Return the [X, Y] coordinate for the center point of the cell that contains the specified text.  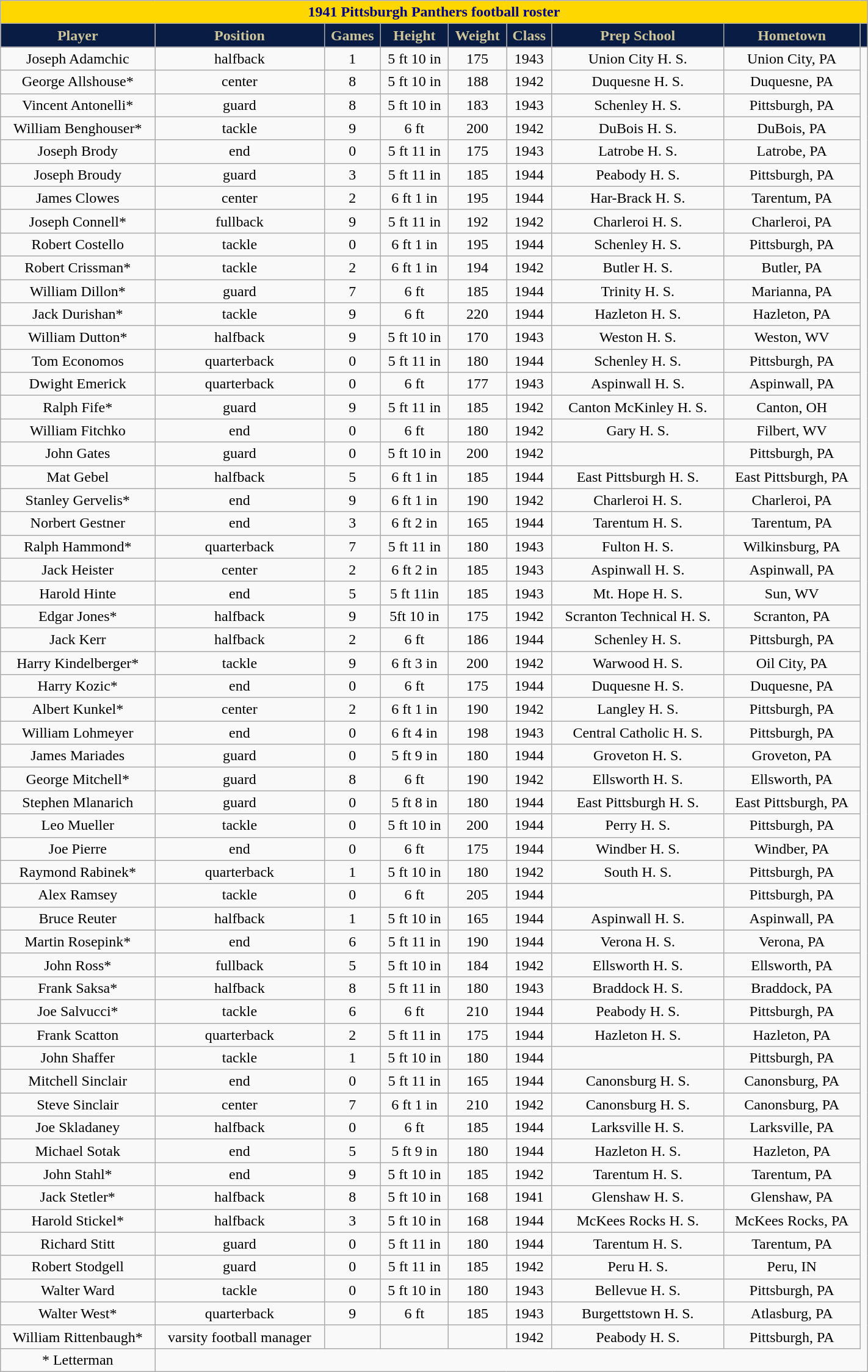
192 [477, 221]
Leo Mueller [78, 826]
Hometown [792, 35]
Trinity H. S. [638, 291]
Langley H. S. [638, 710]
Verona H. S. [638, 942]
170 [477, 338]
177 [477, 384]
205 [477, 895]
George Allshouse* [78, 82]
Central Catholic H. S. [638, 733]
Albert Kunkel* [78, 710]
Joseph Connell* [78, 221]
Stanley Gervelis* [78, 500]
5 ft 11in [414, 593]
Tom Economos [78, 361]
Robert Costello [78, 244]
Braddock, PA [792, 988]
Robert Stodgell [78, 1267]
Edgar Jones* [78, 616]
Harry Kindelberger* [78, 662]
Bellevue H. S. [638, 1290]
Martin Rosepink* [78, 942]
Walter Ward [78, 1290]
Har-Brack H. S. [638, 198]
220 [477, 314]
DuBois H. S. [638, 128]
Frank Scatton [78, 1035]
Robert Crissman* [78, 267]
Joe Salvucci* [78, 1011]
Larksville H. S. [638, 1128]
Union City H. S. [638, 59]
South H. S. [638, 872]
John Shaffer [78, 1058]
1941 [529, 1197]
James Mariades [78, 756]
Peru H. S. [638, 1267]
Joseph Broudy [78, 175]
Frank Saksa* [78, 988]
William Fitchko [78, 430]
Gary H. S. [638, 430]
Warwood H. S. [638, 662]
Joe Pierre [78, 849]
5 ft 8 in [414, 802]
Dwight Emerick [78, 384]
Harry Kozic* [78, 686]
Perry H. S. [638, 826]
186 [477, 639]
William Rittenbaugh* [78, 1337]
Filbert, WV [792, 430]
Michael Sotak [78, 1151]
Windber, PA [792, 849]
Norbert Gestner [78, 523]
Verona, PA [792, 942]
Windber H. S. [638, 849]
Groveton, PA [792, 756]
William Lohmeyer [78, 733]
Ralph Fife* [78, 407]
Butler H. S. [638, 267]
Union City, PA [792, 59]
Prep School [638, 35]
Alex Ramsey [78, 895]
Canton McKinley H. S. [638, 407]
William Dutton* [78, 338]
Mat Gebel [78, 477]
Burgettstown H. S. [638, 1313]
Mt. Hope H. S. [638, 593]
Latrobe H. S. [638, 151]
* Letterman [78, 1360]
Scranton Technical H. S. [638, 616]
Peru, IN [792, 1267]
Joe Skladaney [78, 1128]
Stephen Mlanarich [78, 802]
Oil City, PA [792, 662]
Harold Stickel* [78, 1221]
Latrobe, PA [792, 151]
John Ross* [78, 965]
198 [477, 733]
Steve Sinclair [78, 1105]
Atlasburg, PA [792, 1313]
194 [477, 267]
Player [78, 35]
Ralph Hammond* [78, 546]
184 [477, 965]
John Stahl* [78, 1174]
McKees Rocks H. S. [638, 1221]
Jack Kerr [78, 639]
Glenshaw, PA [792, 1197]
6 ft 4 in [414, 733]
Glenshaw H. S. [638, 1197]
1941 Pittsburgh Panthers football roster [434, 12]
Jack Durishan* [78, 314]
Richard Stitt [78, 1244]
183 [477, 105]
Joseph Brody [78, 151]
Groveton H. S. [638, 756]
Joseph Adamchic [78, 59]
6 ft 3 in [414, 662]
Harold Hinte [78, 593]
James Clowes [78, 198]
Weston H. S. [638, 338]
Walter West* [78, 1313]
Bruce Reuter [78, 918]
5ft 10 in [414, 616]
Raymond Rabinek* [78, 872]
188 [477, 82]
Canton, OH [792, 407]
Fulton H. S. [638, 546]
Mitchell Sinclair [78, 1081]
Wilkinsburg, PA [792, 546]
DuBois, PA [792, 128]
Marianna, PA [792, 291]
Vincent Antonelli* [78, 105]
Larksville, PA [792, 1128]
Butler, PA [792, 267]
Position [239, 35]
Jack Heister [78, 570]
Sun, WV [792, 593]
Height [414, 35]
Scranton, PA [792, 616]
John Gates [78, 454]
Games [352, 35]
Weight [477, 35]
George Mitchell* [78, 779]
McKees Rocks, PA [792, 1221]
Weston, WV [792, 338]
Class [529, 35]
Jack Stetler* [78, 1197]
Braddock H. S. [638, 988]
varsity football manager [239, 1337]
William Dillon* [78, 291]
William Benghouser* [78, 128]
